Provide the [X, Y] coordinate of the cell's center where the given text is located.  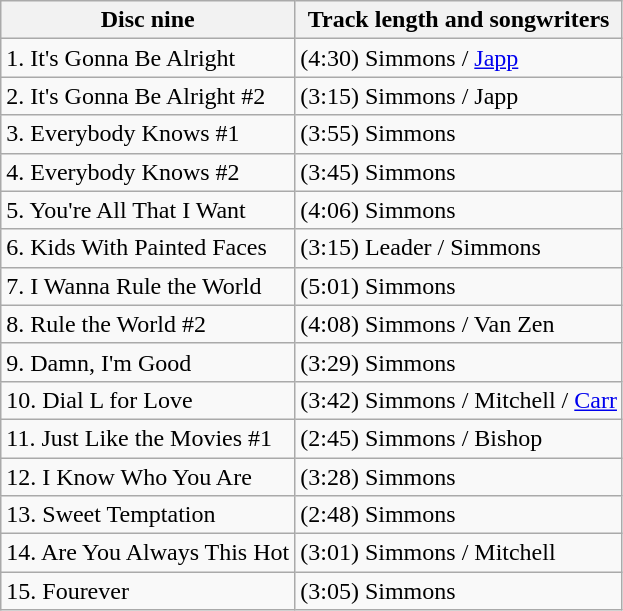
11. Just Like the Movies #1 [148, 438]
8. Rule the World #2 [148, 324]
(3:15) Leader / Simmons [459, 248]
Disc nine [148, 20]
9. Damn, I'm Good [148, 362]
13. Sweet Temptation [148, 515]
1. It's Gonna Be Alright [148, 58]
(3:42) Simmons / Mitchell / Carr [459, 400]
(3:45) Simmons [459, 172]
4. Everybody Knows #2 [148, 172]
(2:48) Simmons [459, 515]
(5:01) Simmons [459, 286]
Track length and songwriters [459, 20]
2. It's Gonna Be Alright #2 [148, 96]
12. I Know Who You Are [148, 477]
(4:30) Simmons / Japp [459, 58]
(3:15) Simmons / Japp [459, 96]
6. Kids With Painted Faces [148, 248]
(4:06) Simmons [459, 210]
(3:55) Simmons [459, 134]
14. Are You Always This Hot [148, 553]
(3:05) Simmons [459, 591]
(3:29) Simmons [459, 362]
(3:01) Simmons / Mitchell [459, 553]
(3:28) Simmons [459, 477]
3. Everybody Knows #1 [148, 134]
5. You're All That I Want [148, 210]
7. I Wanna Rule the World [148, 286]
(4:08) Simmons / Van Zen [459, 324]
15. Fourever [148, 591]
(2:45) Simmons / Bishop [459, 438]
10. Dial L for Love [148, 400]
